Detect which cell encompasses the target text, then output its (x, y) center coordinate. 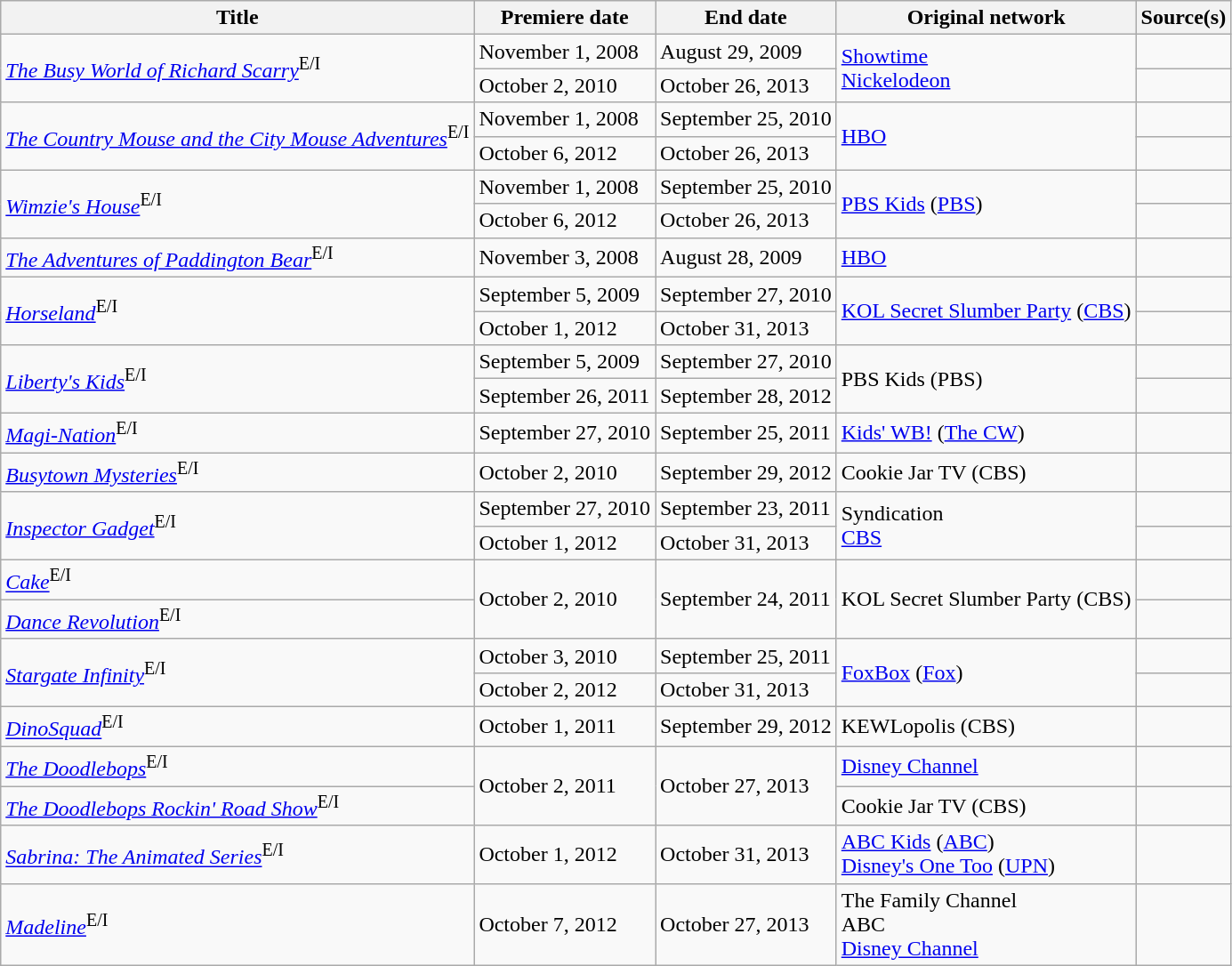
Title (238, 18)
FoxBox (Fox) (986, 672)
The DoodlebopsE/I (238, 767)
September 26, 2011 (565, 396)
HorselandE/I (238, 311)
Premiere date (565, 18)
The Adventures of Paddington BearE/I (238, 258)
August 28, 2009 (746, 258)
September 24, 2011 (746, 600)
ABC Kids (ABC)Disney's One Too (UPN) (986, 854)
September 28, 2012 (746, 396)
October 3, 2010 (565, 656)
Sabrina: The Animated SeriesE/I (238, 854)
The Country Mouse and the City Mouse AdventuresE/I (238, 136)
KEWLopolis (CBS) (986, 726)
Kids' WB! (The CW) (986, 432)
August 29, 2009 (746, 52)
November 3, 2008 (565, 258)
October 7, 2012 (565, 924)
MadelineE/I (238, 924)
Liberty's KidsE/I (238, 379)
End date (746, 18)
ShowtimeNickelodeon (986, 68)
October 2, 2012 (565, 689)
Wimzie's HouseE/I (238, 204)
Original network (986, 18)
Stargate InfinityE/I (238, 672)
October 1, 2011 (565, 726)
Disney Channel (986, 767)
Dance RevolutionE/I (238, 619)
October 2, 2011 (565, 786)
Busytown MysteriesE/I (238, 473)
The Busy World of Richard ScarryE/I (238, 68)
The Family ChannelABCDisney Channel (986, 924)
Magi-NationE/I (238, 432)
CakeE/I (238, 580)
DinoSquadE/I (238, 726)
SyndicationCBS (986, 526)
Source(s) (1183, 18)
Inspector GadgetE/I (238, 526)
The Doodlebops Rockin' Road ShowE/I (238, 806)
September 23, 2011 (746, 509)
